Detect which cell encompasses the target text, then output its [X, Y] center coordinate. 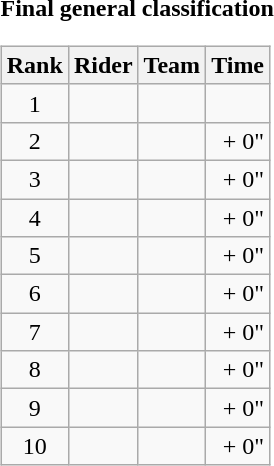
2 [34, 141]
4 [34, 217]
Rank [34, 65]
3 [34, 179]
9 [34, 408]
Team [172, 65]
5 [34, 256]
Rider [103, 65]
10 [34, 446]
1 [34, 103]
Time [238, 65]
8 [34, 370]
6 [34, 294]
7 [34, 332]
